From the cell containing the given text, extract its center point as [X, Y] coordinate. 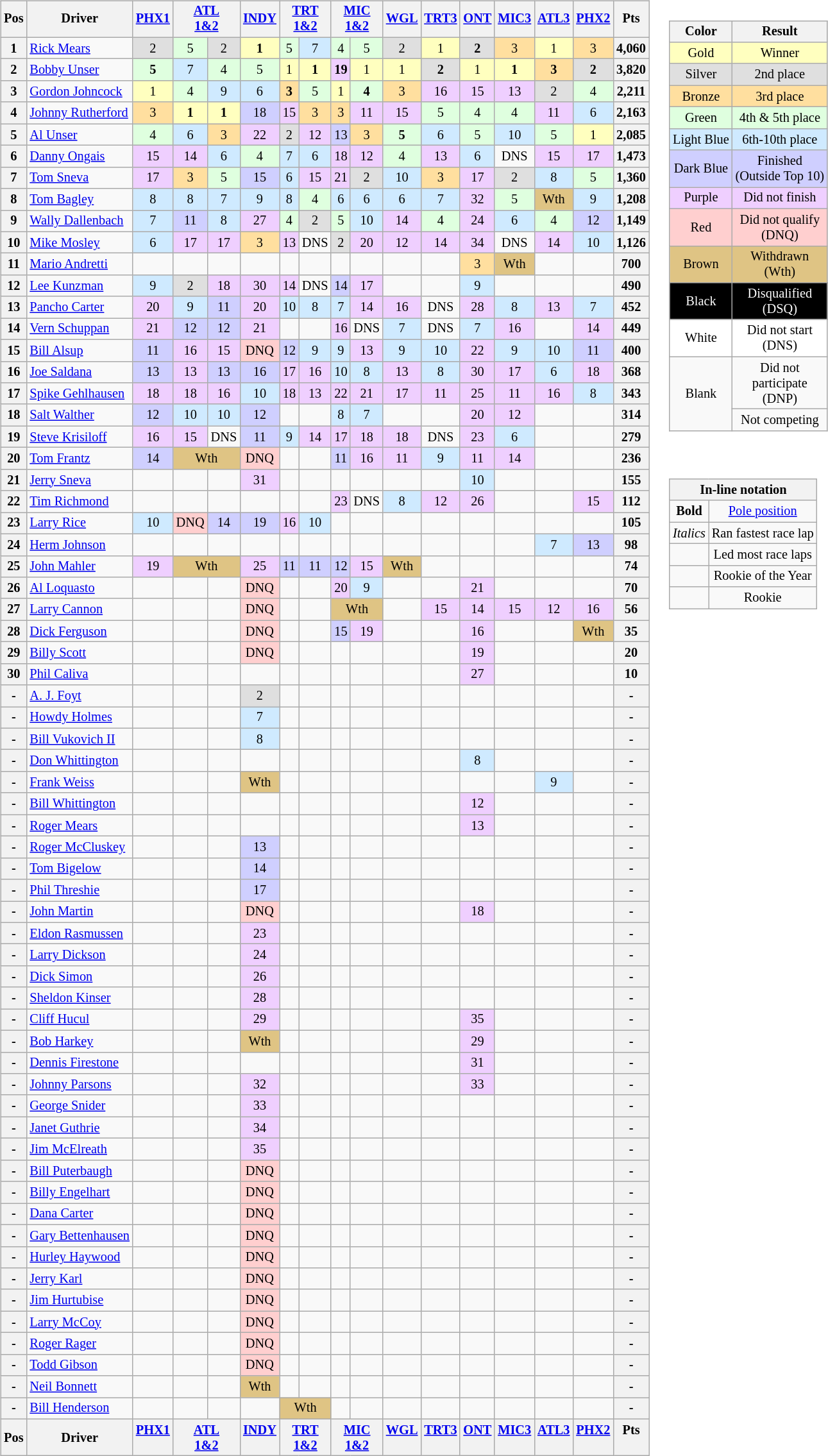
Bobby Unser [80, 70]
74 [631, 566]
Al Unser [80, 135]
Larry McCoy [80, 1322]
368 [631, 372]
Lee Kunzman [80, 286]
Dick Simon [80, 977]
Jerry Karl [80, 1279]
Vern Schuppan [80, 329]
Bill Alsup [80, 350]
Bill Vukovich II [80, 739]
White [700, 338]
4,060 [631, 48]
155 [631, 480]
Did not qualify(DNQ) [780, 227]
Joe Saldana [80, 372]
Brown [700, 264]
Jim Hurtubise [80, 1300]
Green [700, 118]
Don Whittington [80, 761]
Johnny Parsons [80, 1085]
Larry Dickson [80, 955]
Pancho Carter [80, 307]
Dick Ferguson [80, 631]
Neil Bonnett [80, 1387]
Gold [700, 53]
Frank Weiss [80, 783]
1,208 [631, 199]
George Snider [80, 1106]
2,085 [631, 135]
Bob Harkey [80, 1041]
Tom Bigelow [80, 868]
Tom Sneva [80, 178]
700 [631, 264]
Bill Whittington [80, 804]
Sheldon Kinser [80, 998]
Billy Engelhart [80, 1192]
Tom Frantz [80, 459]
3,820 [631, 70]
In-line notation [743, 490]
112 [631, 502]
Roger Mears [80, 825]
Disqualified(DSQ) [780, 301]
1,126 [631, 242]
452 [631, 307]
490 [631, 286]
Black [700, 301]
Gary Bettenhausen [80, 1235]
Mike Mosley [80, 242]
343 [631, 394]
Withdrawn(Wth) [780, 264]
Al Loquasto [80, 588]
Rookie of the Year [763, 576]
Winner [780, 53]
Bill Puterbaugh [80, 1171]
Janet Guthrie [80, 1128]
2,163 [631, 113]
70 [631, 588]
Roger Rager [80, 1344]
Not competing [780, 420]
Jerry Sneva [80, 480]
Light Blue [700, 139]
Larry Cannon [80, 609]
Jim McElreath [80, 1149]
Johnny Rutherford [80, 113]
A. J. Foyt [80, 696]
Roger McCluskey [80, 847]
Cliff Hucul [80, 1020]
6th-10th place [780, 139]
Bronze [700, 96]
Rookie [763, 598]
Tom Bagley [80, 199]
Italics [689, 533]
236 [631, 459]
98 [631, 545]
Finished(Outside Top 10) [780, 169]
John Mahler [80, 566]
Billy Scott [80, 653]
Eldon Rasmussen [80, 933]
Blank [700, 394]
Ran fastest race lap [763, 533]
2,211 [631, 92]
Pole position [763, 511]
2nd place [780, 74]
Tim Richmond [80, 502]
Bold [689, 511]
314 [631, 415]
Wally Dallenbach [80, 221]
1,473 [631, 157]
3rd place [780, 96]
Led most race laps [763, 555]
Mario Andretti [80, 264]
Result [780, 31]
4th & 5th place [780, 118]
Dennis Firestone [80, 1063]
Rick Mears [80, 48]
105 [631, 523]
Did not finish [780, 198]
Did not start(DNS) [780, 338]
Did notparticipate(DNP) [780, 383]
Steve Krisiloff [80, 437]
Herm Johnson [80, 545]
1,149 [631, 221]
Red [700, 227]
Purple [700, 198]
John Martin [80, 912]
Phil Threshie [80, 890]
1,360 [631, 178]
Dana Carter [80, 1214]
Gordon Johncock [80, 92]
Phil Caliva [80, 674]
Dark Blue [700, 169]
Hurley Haywood [80, 1257]
Silver [700, 74]
56 [631, 609]
Salt Walther [80, 415]
Danny Ongais [80, 157]
Spike Gehlhausen [80, 394]
Howdy Holmes [80, 718]
Larry Rice [80, 523]
Color [700, 31]
Bill Henderson [80, 1409]
449 [631, 329]
400 [631, 350]
279 [631, 437]
Todd Gibson [80, 1365]
